Find where the given text appears and provide that cell's center as [x, y] coordinate. 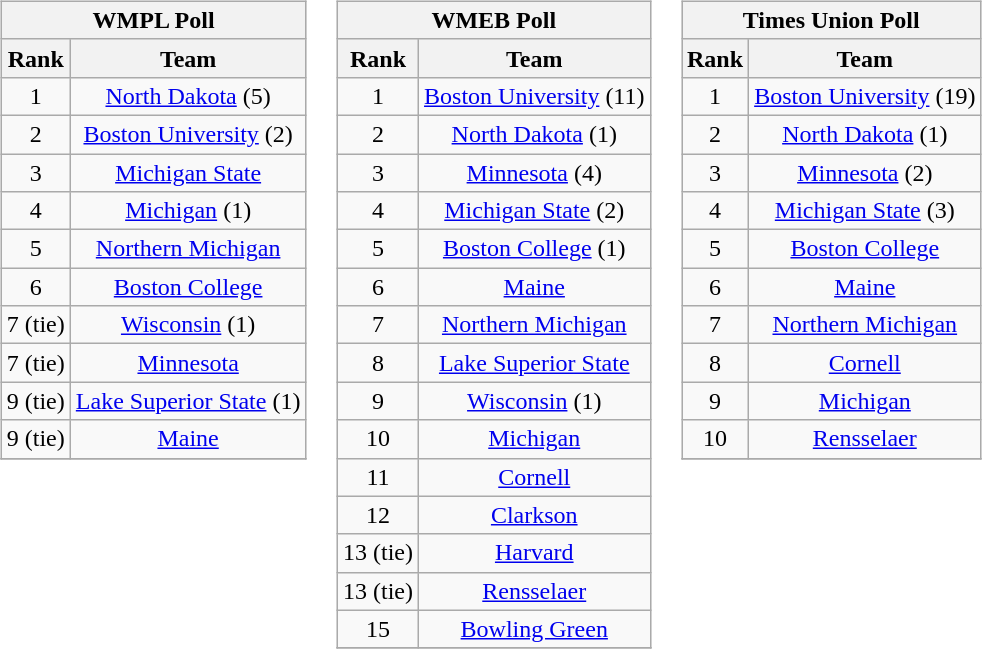
Boston University (2) [188, 134]
Michigan (1) [188, 211]
Lake Superior State [534, 363]
Michigan State [188, 173]
Minnesota (2) [865, 173]
Lake Superior State (1) [188, 401]
Michigan State (2) [534, 211]
Minnesota [188, 363]
Michigan State (3) [865, 211]
15 [378, 629]
Clarkson [534, 515]
Boston University (19) [865, 96]
Boston College (1) [534, 249]
North Dakota (5) [188, 96]
Bowling Green [534, 629]
WMEB Poll [494, 20]
Times Union Poll [832, 20]
Minnesota (4) [534, 173]
11 [378, 477]
Harvard [534, 553]
WMPL Poll [154, 20]
12 [378, 515]
Boston University (11) [534, 96]
